Detect which cell encompasses the target text, then output its (x, y) center coordinate. 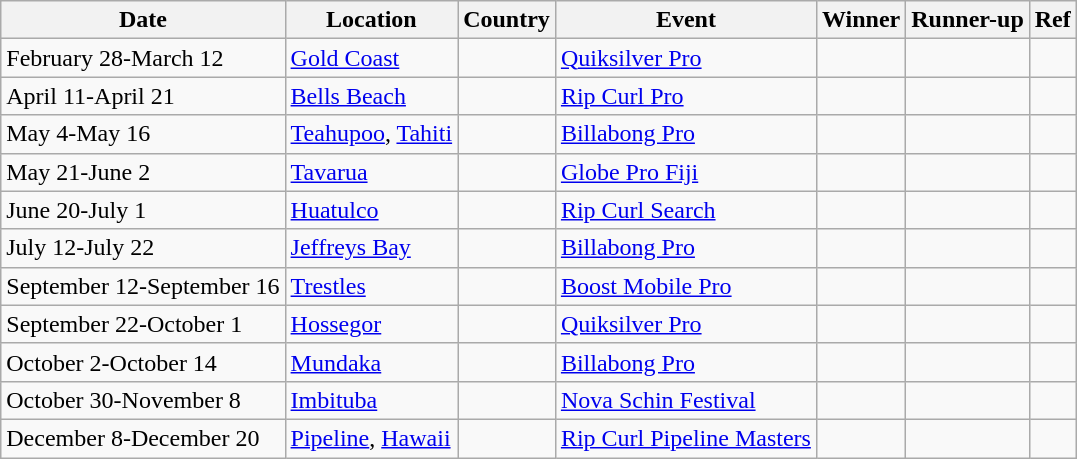
Trestles (372, 286)
Hossegor (372, 324)
Location (372, 20)
April 11-April 21 (143, 96)
Rip Curl Search (686, 210)
Mundaka (372, 362)
Globe Pro Fiji (686, 172)
Pipeline, Hawaii (372, 438)
Nova Schin Festival (686, 400)
Jeffreys Bay (372, 248)
July 12-July 22 (143, 248)
June 20-July 1 (143, 210)
September 22-October 1 (143, 324)
Rip Curl Pro (686, 96)
Event (686, 20)
Huatulco (372, 210)
February 28-March 12 (143, 58)
Imbituba (372, 400)
December 8-December 20 (143, 438)
Winner (860, 20)
October 30-November 8 (143, 400)
Runner-up (968, 20)
Ref (1052, 20)
May 4-May 16 (143, 134)
Tavarua (372, 172)
September 12-September 16 (143, 286)
Bells Beach (372, 96)
Date (143, 20)
October 2-October 14 (143, 362)
Gold Coast (372, 58)
May 21-June 2 (143, 172)
Country (507, 20)
Rip Curl Pipeline Masters (686, 438)
Boost Mobile Pro (686, 286)
Teahupoo, Tahiti (372, 134)
